Scan for the cell matching the given text and deliver its (X, Y) coordinate at center. 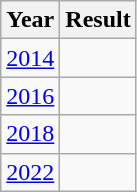
2014 (30, 58)
2022 (30, 172)
Year (30, 20)
Result (98, 20)
2018 (30, 134)
2016 (30, 96)
